Locate the cell with the specified text and output its (X, Y) center coordinate. 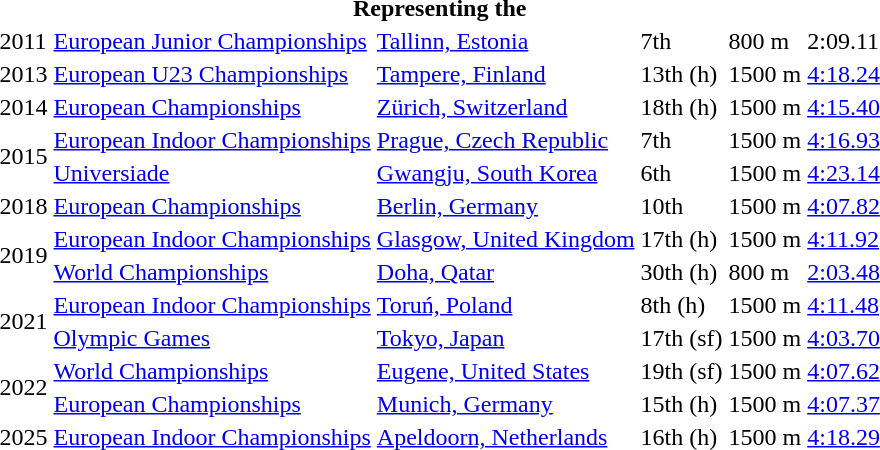
15th (h) (682, 404)
Eugene, United States (506, 371)
30th (h) (682, 272)
6th (682, 173)
Tokyo, Japan (506, 338)
Tampere, Finland (506, 74)
European Junior Championships (212, 41)
Berlin, Germany (506, 206)
17th (sf) (682, 338)
Munich, Germany (506, 404)
Glasgow, United Kingdom (506, 239)
Doha, Qatar (506, 272)
8th (h) (682, 305)
European U23 Championships (212, 74)
18th (h) (682, 107)
Universiade (212, 173)
Zürich, Switzerland (506, 107)
Olympic Games (212, 338)
Tallinn, Estonia (506, 41)
13th (h) (682, 74)
Toruń, Poland (506, 305)
Gwangju, South Korea (506, 173)
10th (682, 206)
19th (sf) (682, 371)
17th (h) (682, 239)
Prague, Czech Republic (506, 140)
